Detect which cell encompasses the target text, then output its (x, y) center coordinate. 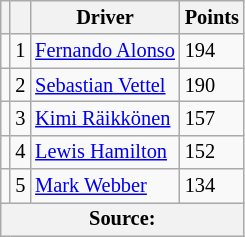
Driver (105, 17)
190 (212, 85)
Fernando Alonso (105, 51)
157 (212, 118)
134 (212, 186)
1 (20, 51)
Sebastian Vettel (105, 85)
Source: (122, 219)
Kimi Räikkönen (105, 118)
4 (20, 152)
Lewis Hamilton (105, 152)
Points (212, 17)
152 (212, 152)
3 (20, 118)
5 (20, 186)
2 (20, 85)
194 (212, 51)
Mark Webber (105, 186)
